Detect which cell encompasses the target text, then output its (X, Y) center coordinate. 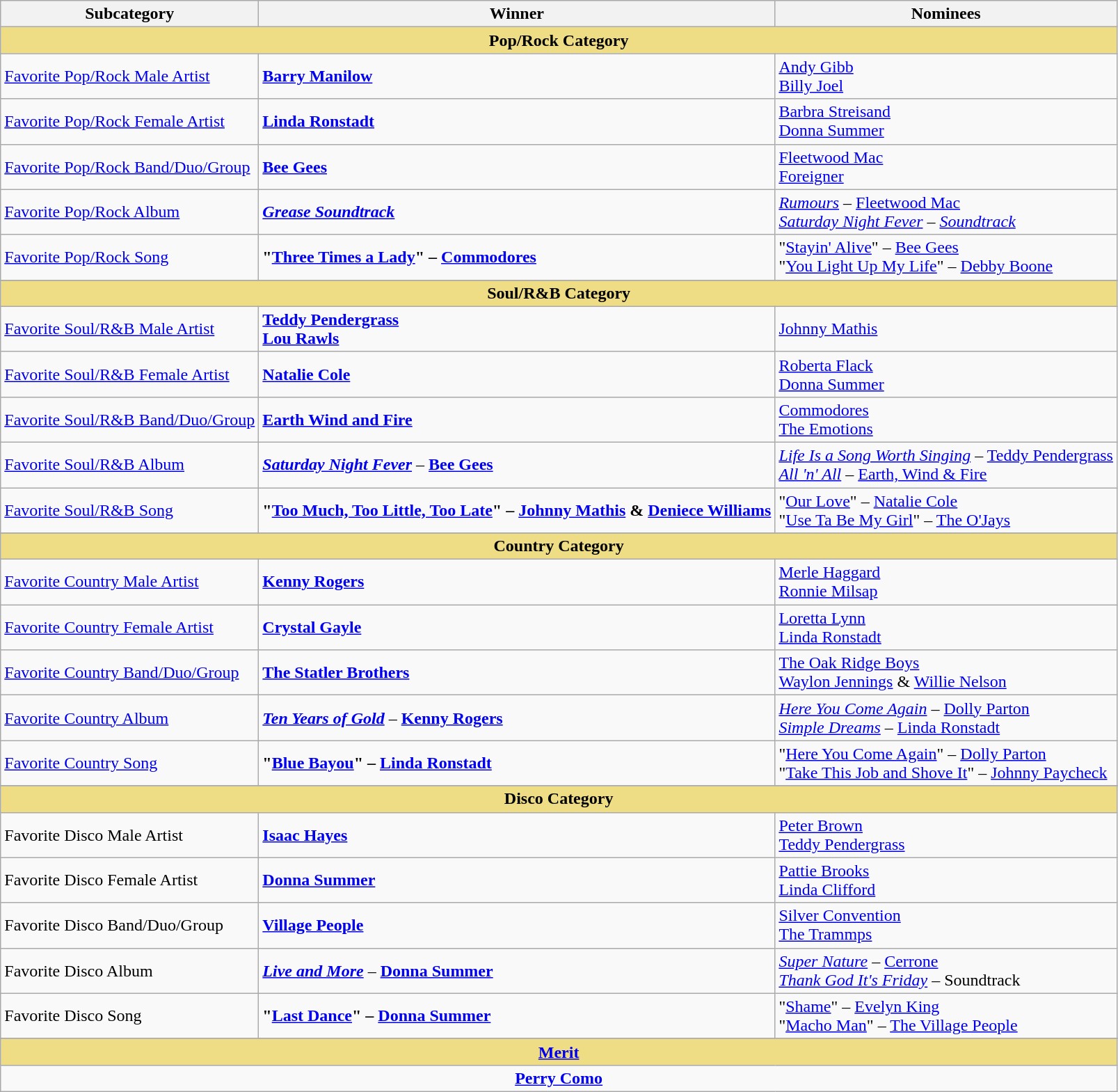
Commodores The Emotions (946, 419)
Favorite Soul/R&B Female Artist (129, 374)
Favorite Soul/R&B Male Artist (129, 329)
Favorite Pop/Rock Male Artist (129, 77)
Favorite Pop/Rock Female Artist (129, 121)
Favorite Soul/R&B Band/Duo/Group (129, 419)
Andy Gibb Billy Joel (946, 77)
Favorite Soul/R&B Song (129, 509)
Bee Gees (517, 167)
Favorite Disco Male Artist (129, 835)
Roberta Flack Donna Summer (946, 374)
Favorite Disco Female Artist (129, 880)
Earth Wind and Fire (517, 419)
Favorite Soul/R&B Album (129, 465)
"Stayin' Alive" – Bee Gees "You Light Up My Life" – Debby Boone (946, 258)
Favorite Country Female Artist (129, 628)
The Oak Ridge Boys Waylon Jennings & Willie Nelson (946, 672)
Loretta Lynn Linda Ronstadt (946, 628)
Disco Category (559, 799)
Subcategory (129, 14)
Super Nature – Cerrone Thank God It's Friday – Soundtrack (946, 970)
Silver Convention The Trammps (946, 926)
"Blue Bayou" – Linda Ronstadt (517, 763)
Nominees (946, 14)
Fleetwood Mac Foreigner (946, 167)
Pop/Rock Category (559, 40)
"Shame" – Evelyn King "Macho Man" – The Village People (946, 1016)
Peter Brown Teddy Pendergrass (946, 835)
Favorite Country Band/Duo/Group (129, 672)
"Here You Come Again" – Dolly Parton "Take This Job and Shove It" – Johnny Paycheck (946, 763)
Crystal Gayle (517, 628)
Saturday Night Fever – Bee Gees (517, 465)
"Three Times a Lady" – Commodores (517, 258)
Favorite Disco Song (129, 1016)
Rumours – Fleetwood Mac Saturday Night Fever – Soundtrack (946, 212)
Country Category (559, 546)
Donna Summer (517, 880)
Barbra Streisand Donna Summer (946, 121)
Pattie Brooks Linda Clifford (946, 880)
"Too Much, Too Little, Too Late" – Johnny Mathis & Deniece Williams (517, 509)
"Last Dance" – Donna Summer (517, 1016)
Soul/R&B Category (559, 293)
Favorite Pop/Rock Band/Duo/Group (129, 167)
Merit (559, 1052)
Barry Manilow (517, 77)
Favorite Pop/Rock Song (129, 258)
Natalie Cole (517, 374)
Favorite Disco Band/Duo/Group (129, 926)
Linda Ronstadt (517, 121)
Winner (517, 14)
Merle Haggard Ronnie Milsap (946, 582)
Isaac Hayes (517, 835)
Johnny Mathis (946, 329)
Favorite Pop/Rock Album (129, 212)
Favorite Country Male Artist (129, 582)
Perry Como (559, 1078)
Grease Soundtrack (517, 212)
Village People (517, 926)
Life Is a Song Worth Singing – Teddy Pendergrass All 'n' All – Earth, Wind & Fire (946, 465)
Favorite Disco Album (129, 970)
Favorite Country Album (129, 718)
Teddy Pendergrass Lou Rawls (517, 329)
Kenny Rogers (517, 582)
"Our Love" – Natalie Cole "Use Ta Be My Girl" – The O'Jays (946, 509)
The Statler Brothers (517, 672)
Favorite Country Song (129, 763)
Ten Years of Gold – Kenny Rogers (517, 718)
Live and More – Donna Summer (517, 970)
Here You Come Again – Dolly Parton Simple Dreams – Linda Ronstadt (946, 718)
